Pinpoint the cell where the given text exists, returning its [X, Y] midpoint coordinate. 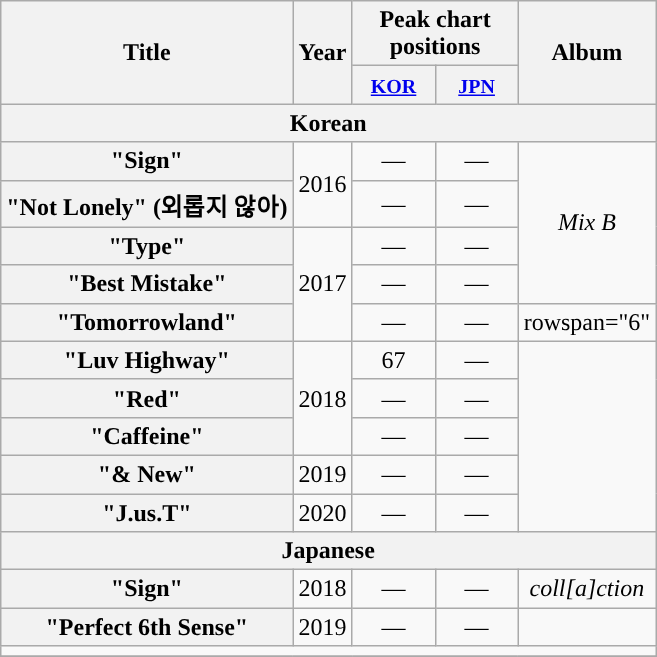
coll[a]ction [587, 589]
2017 [322, 284]
"J.us.T" [147, 513]
"Best Mistake" [147, 284]
JPN [476, 85]
Japanese [328, 551]
Peak chart positions [435, 34]
"Not Lonely" (외롭지 않아) [147, 204]
"Type" [147, 246]
"Caffeine" [147, 436]
Album [587, 52]
"Red" [147, 398]
"Luv Highway" [147, 360]
"Perfect 6th Sense" [147, 627]
"& New" [147, 474]
Mix B [587, 222]
KOR [394, 85]
2016 [322, 184]
Year [322, 52]
rowspan="6" [587, 322]
67 [394, 360]
"Tomorrowland" [147, 322]
2020 [322, 513]
Title [147, 52]
Korean [328, 123]
